Return (x, y) of the center of cell containing provided text 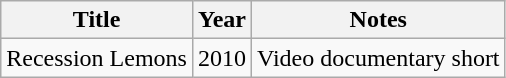
Year (222, 20)
Recession Lemons (97, 58)
Notes (379, 20)
2010 (222, 58)
Video documentary short (379, 58)
Title (97, 20)
